Output the [x, y] coordinate of the center of the cell containing the given text.  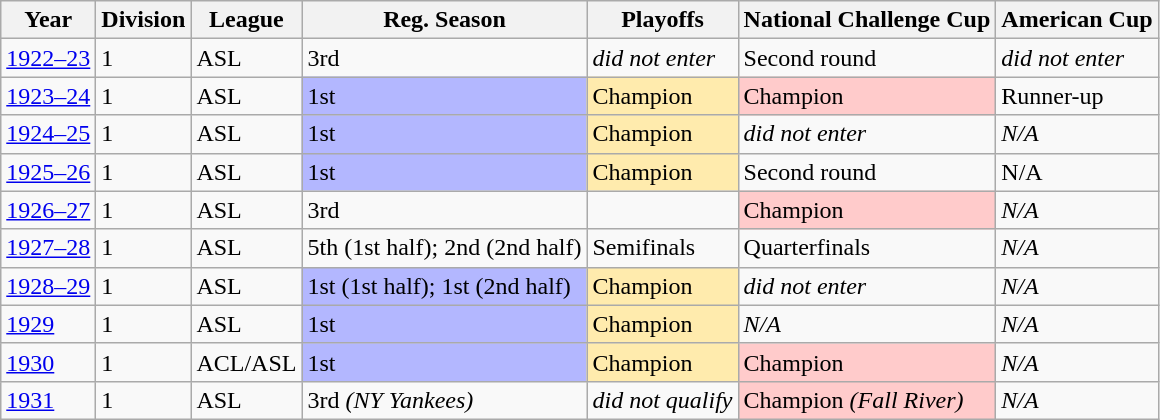
did not qualify [662, 400]
Year [48, 20]
1923–24 [48, 96]
League [246, 20]
Runner-up [1077, 96]
Division [144, 20]
Quarterfinals [867, 248]
1930 [48, 362]
1931 [48, 400]
1926–27 [48, 210]
1924–25 [48, 134]
1928–29 [48, 286]
American Cup [1077, 20]
Semifinals [662, 248]
5th (1st half); 2nd (2nd half) [444, 248]
3rd (NY Yankees) [444, 400]
Champion (Fall River) [867, 400]
Reg. Season [444, 20]
1927–28 [48, 248]
1922–23 [48, 58]
1929 [48, 324]
1925–26 [48, 172]
1st (1st half); 1st (2nd half) [444, 286]
ACL/ASL [246, 362]
National Challenge Cup [867, 20]
Playoffs [662, 20]
